For the text-containing cell, return its midpoint in (x, y) coordinate format. 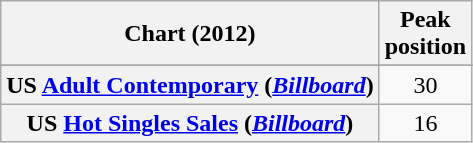
Peakposition (425, 34)
US Adult Contemporary (Billboard) (190, 85)
Chart (2012) (190, 34)
16 (425, 123)
30 (425, 85)
US Hot Singles Sales (Billboard) (190, 123)
